Scan for the cell matching the given text and deliver its [X, Y] coordinate at center. 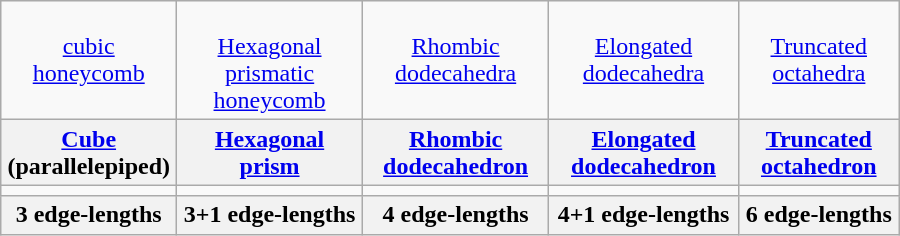
Truncated octahedron [818, 152]
6 edge-lengths [818, 215]
Rhombic dodecahedron [455, 152]
4 edge-lengths [455, 215]
3 edge-lengths [89, 215]
Elongated dodecahedra [644, 60]
Hexagonal prism [270, 152]
Rhombic dodecahedra [455, 60]
cubic honeycomb [89, 60]
4+1 edge-lengths [644, 215]
Hexagonal prismatic honeycomb [270, 60]
Cube(parallelepiped) [89, 152]
Truncated octahedra [818, 60]
Elongated dodecahedron [644, 152]
3+1 edge-lengths [270, 215]
